Locate the cell with the specified text and output its (X, Y) center coordinate. 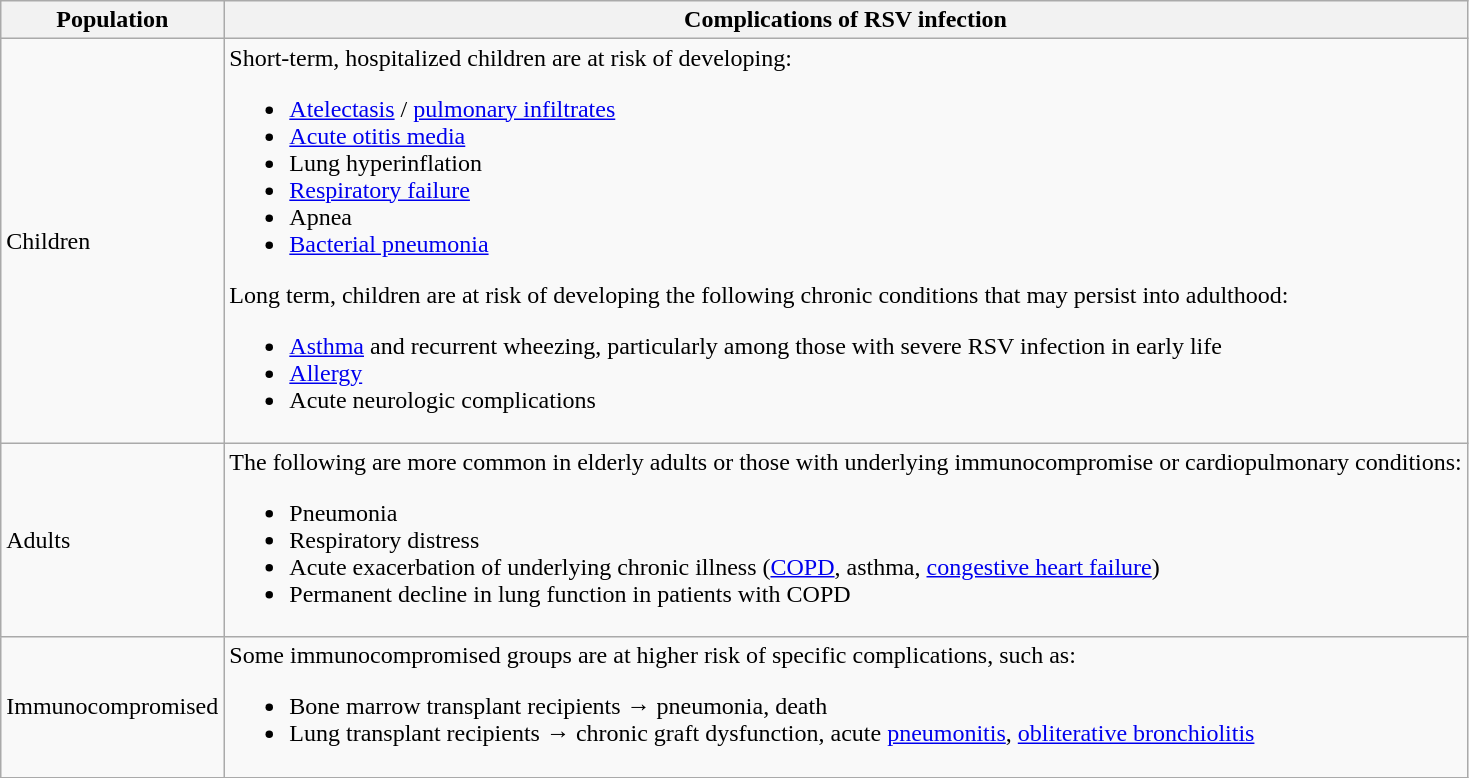
Immunocompromised (112, 707)
Population (112, 20)
Adults (112, 540)
Complications of RSV infection (846, 20)
Children (112, 241)
